Scan for the cell matching the given text and deliver its [X, Y] coordinate at center. 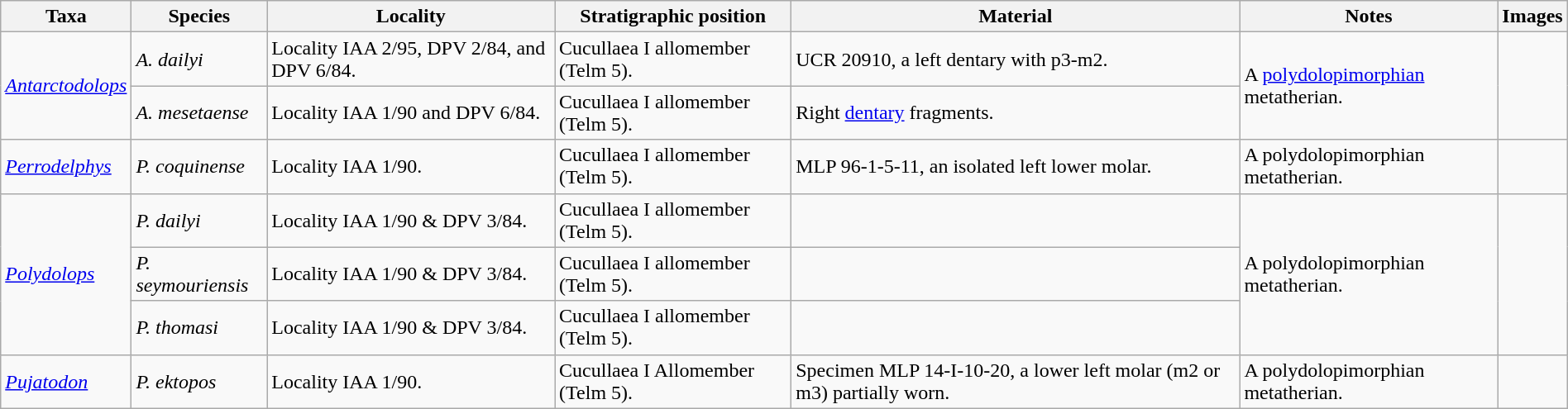
Specimen MLP 14-I-10-20, a lower left molar (m2 or m3) partially worn. [1016, 382]
P. thomasi [199, 327]
MLP 96-1-5-11, an isolated left lower molar. [1016, 167]
UCR 20910, a left dentary with p3-m2. [1016, 59]
Locality IAA 2/95, DPV 2/84, and DPV 6/84. [411, 59]
Species [199, 17]
A. dailyi [199, 59]
P. coquinense [199, 167]
Locality [411, 17]
Taxa [66, 17]
Stratigraphic position [673, 17]
A. mesetaense [199, 112]
Images [1532, 17]
P. dailyi [199, 220]
Material [1016, 17]
P. ektopos [199, 382]
Locality IAA 1/90 and DPV 6/84. [411, 112]
Cucullaea I Allomember (Telm 5). [673, 382]
Polydolops [66, 274]
Notes [1369, 17]
Perrodelphys [66, 167]
P. seymouriensis [199, 274]
Antarctodolops [66, 86]
Right dentary fragments. [1016, 112]
Pujatodon [66, 382]
